Scan for the cell matching the given text and deliver its [x, y] coordinate at center. 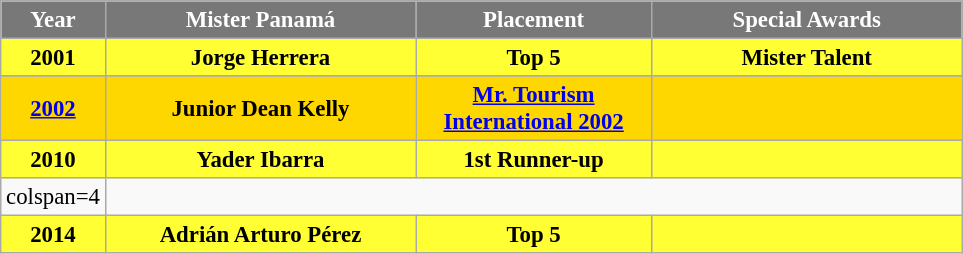
Mister Panamá [260, 20]
Yader Ibarra [260, 160]
Special Awards [806, 20]
Jorge Herrera [260, 58]
colspan=4 [53, 197]
Mister Talent [806, 58]
2014 [53, 235]
2010 [53, 160]
Placement [534, 20]
Year [53, 20]
Adrián Arturo Pérez [260, 235]
2001 [53, 58]
1st Runner-up [534, 160]
Mr. Tourism International 2002 [534, 108]
Junior Dean Kelly [260, 108]
2002 [53, 108]
